Determine the (X, Y) coordinate at the center of the cell enclosing the given text.  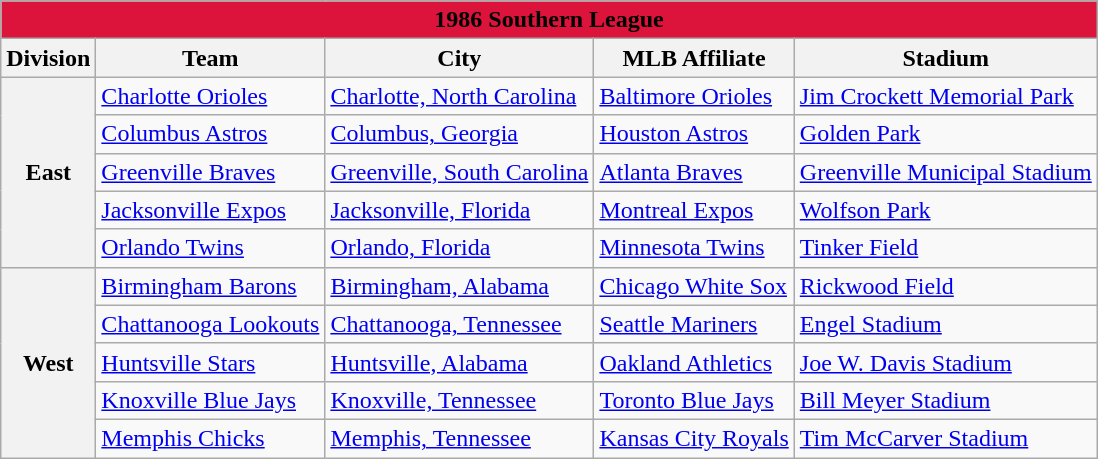
Greenville Braves (210, 172)
Columbus, Georgia (460, 134)
1986 Southern League (550, 20)
Joe W. Davis Stadium (946, 362)
Rickwood Field (946, 286)
Houston Astros (694, 134)
Charlotte, North Carolina (460, 96)
Toronto Blue Jays (694, 400)
Chattanooga Lookouts (210, 324)
Memphis, Tennessee (460, 438)
Engel Stadium (946, 324)
Chicago White Sox (694, 286)
Oakland Athletics (694, 362)
Seattle Mariners (694, 324)
Wolfson Park (946, 210)
Huntsville, Alabama (460, 362)
Columbus Astros (210, 134)
Stadium (946, 58)
Knoxville Blue Jays (210, 400)
Greenville Municipal Stadium (946, 172)
Chattanooga, Tennessee (460, 324)
Memphis Chicks (210, 438)
Tinker Field (946, 248)
West (48, 362)
Jim Crockett Memorial Park (946, 96)
Team (210, 58)
MLB Affiliate (694, 58)
Birmingham Barons (210, 286)
Charlotte Orioles (210, 96)
Minnesota Twins (694, 248)
East (48, 172)
Division (48, 58)
Kansas City Royals (694, 438)
Orlando, Florida (460, 248)
Greenville, South Carolina (460, 172)
Birmingham, Alabama (460, 286)
Orlando Twins (210, 248)
Tim McCarver Stadium (946, 438)
Huntsville Stars (210, 362)
Knoxville, Tennessee (460, 400)
Montreal Expos (694, 210)
Atlanta Braves (694, 172)
Golden Park (946, 134)
City (460, 58)
Jacksonville, Florida (460, 210)
Jacksonville Expos (210, 210)
Baltimore Orioles (694, 96)
Bill Meyer Stadium (946, 400)
